Return the [x, y] coordinate for the center point of the cell that contains the specified text.  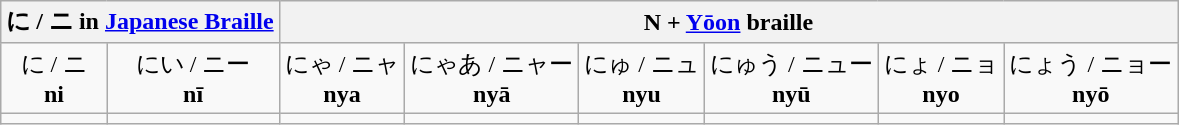
N + Yōon braille [728, 22]
にい / ニー nī [193, 78]
にゃあ / ニャー nyā [492, 78]
にょう / ニョー nyō [1091, 78]
に / ニ in Japanese Braille [140, 22]
に / ニ ni [54, 78]
にゅ / ニュ nyu [642, 78]
にゅう / ニュー nyū [791, 78]
にゃ / ニャ nya [342, 78]
にょ / ニョ nyo [941, 78]
